Extract the (X, Y) coordinate from the center of the cell holding the provided text.  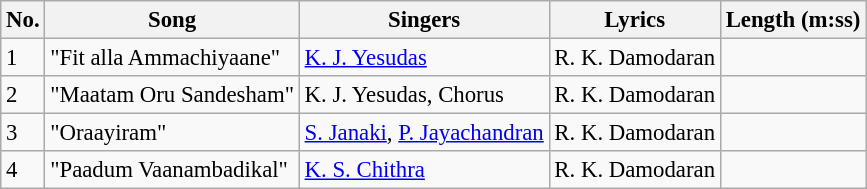
K. J. Yesudas (424, 58)
Lyrics (634, 20)
"Oraayiram" (172, 133)
"Maatam Oru Sandesham" (172, 95)
1 (23, 58)
Song (172, 20)
"Fit alla Ammachiyaane" (172, 58)
K. S. Chithra (424, 170)
No. (23, 20)
S. Janaki, P. Jayachandran (424, 133)
K. J. Yesudas, Chorus (424, 95)
2 (23, 95)
Singers (424, 20)
3 (23, 133)
4 (23, 170)
Length (m:ss) (792, 20)
"Paadum Vaanambadikal" (172, 170)
